Scan for the cell matching the given text and deliver its (X, Y) coordinate at center. 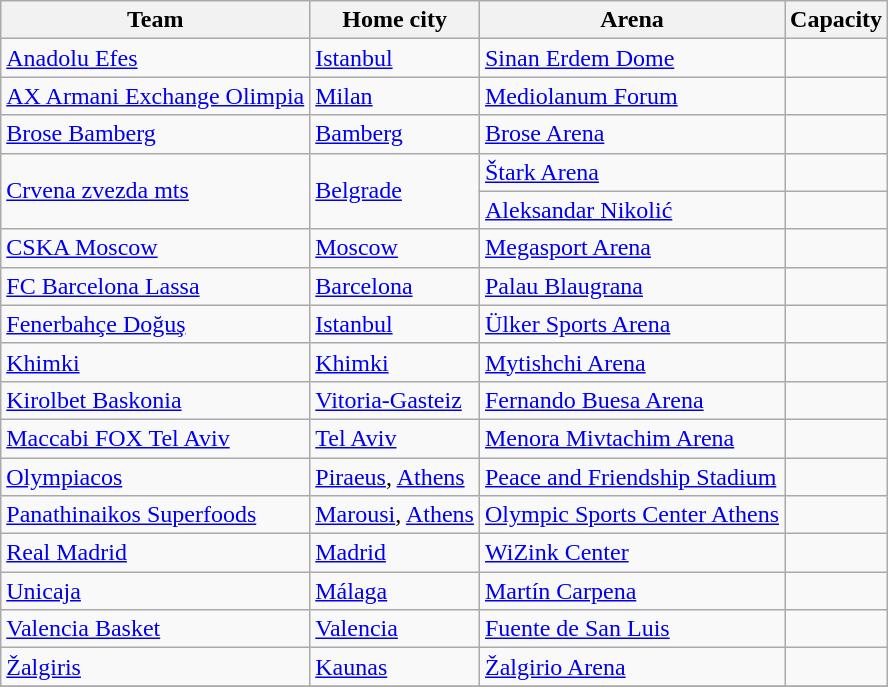
WiZink Center (632, 553)
Moscow (395, 248)
Brose Bamberg (156, 134)
Piraeus, Athens (395, 477)
Sinan Erdem Dome (632, 58)
Crvena zvezda mts (156, 191)
Menora Mivtachim Arena (632, 438)
Megasport Arena (632, 248)
Arena (632, 20)
Team (156, 20)
Unicaja (156, 591)
Milan (395, 96)
Aleksandar Nikolić (632, 210)
Olympiacos (156, 477)
Fernando Buesa Arena (632, 400)
Madrid (395, 553)
Fenerbahçe Doğuş (156, 324)
Belgrade (395, 191)
Martín Carpena (632, 591)
Bamberg (395, 134)
Brose Arena (632, 134)
Real Madrid (156, 553)
Panathinaikos Superfoods (156, 515)
Home city (395, 20)
FC Barcelona Lassa (156, 286)
Kirolbet Baskonia (156, 400)
Barcelona (395, 286)
Mytishchi Arena (632, 362)
Valencia Basket (156, 629)
Olympic Sports Center Athens (632, 515)
Palau Blaugrana (632, 286)
CSKA Moscow (156, 248)
Mediolanum Forum (632, 96)
Žalgirio Arena (632, 667)
Žalgiris (156, 667)
Ülker Sports Arena (632, 324)
Fuente de San Luis (632, 629)
Marousi, Athens (395, 515)
Kaunas (395, 667)
Capacity (836, 20)
Peace and Friendship Stadium (632, 477)
Vitoria-Gasteiz (395, 400)
Anadolu Efes (156, 58)
Málaga (395, 591)
Tel Aviv (395, 438)
Valencia (395, 629)
AX Armani Exchange Olimpia (156, 96)
Štark Arena (632, 172)
Maccabi FOX Tel Aviv (156, 438)
